Detect which cell encompasses the target text, then output its [X, Y] center coordinate. 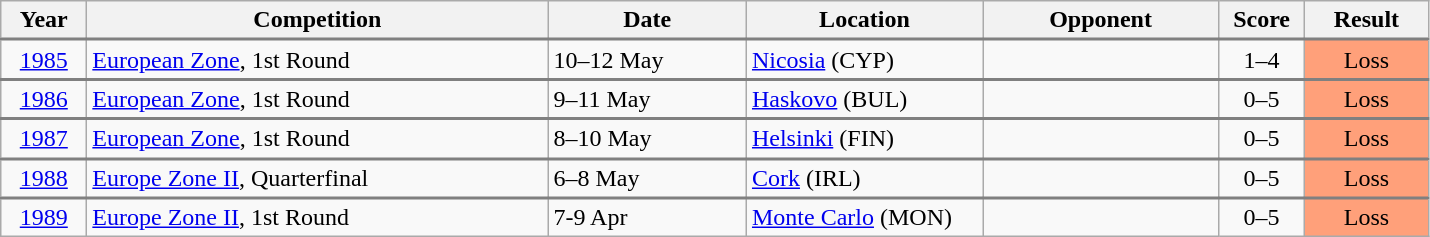
1987 [44, 139]
1985 [44, 60]
8–10 May [648, 139]
Monte Carlo (MON) [864, 218]
Competition [318, 20]
9–11 May [648, 99]
Location [864, 20]
Europe Zone II, 1st Round [318, 218]
7-9 Apr [648, 218]
1989 [44, 218]
Date [648, 20]
Opponent [1100, 20]
Europe Zone II, Quarterfinal [318, 178]
Cork (IRL) [864, 178]
Result [1367, 20]
1–4 [1262, 60]
Haskovo (BUL) [864, 99]
Helsinki (FIN) [864, 139]
Nicosia (CYP) [864, 60]
1988 [44, 178]
1986 [44, 99]
Score [1262, 20]
6–8 May [648, 178]
Year [44, 20]
10–12 May [648, 60]
